Capture the cell that displays the provided text and extract its (X, Y) central coordinate. 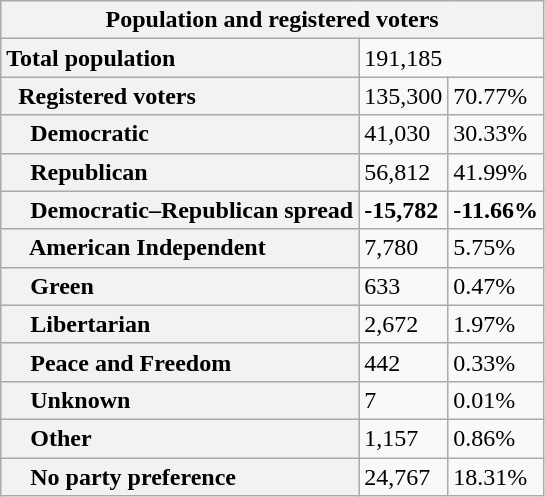
56,812 (404, 172)
7 (404, 400)
No party preference (180, 477)
41.99% (496, 172)
Green (180, 286)
0.47% (496, 286)
Republican (180, 172)
Libertarian (180, 324)
191,185 (452, 58)
Registered voters (180, 96)
30.33% (496, 134)
Other (180, 438)
Peace and Freedom (180, 362)
633 (404, 286)
70.77% (496, 96)
442 (404, 362)
24,767 (404, 477)
2,672 (404, 324)
Total population (180, 58)
-11.66% (496, 210)
5.75% (496, 248)
135,300 (404, 96)
Unknown (180, 400)
Democratic (180, 134)
0.86% (496, 438)
18.31% (496, 477)
1.97% (496, 324)
0.01% (496, 400)
1,157 (404, 438)
7,780 (404, 248)
Population and registered voters (272, 20)
41,030 (404, 134)
American Independent (180, 248)
Democratic–Republican spread (180, 210)
-15,782 (404, 210)
0.33% (496, 362)
